Identify which cell holds the provided text, then report its (x, y) central coordinate. 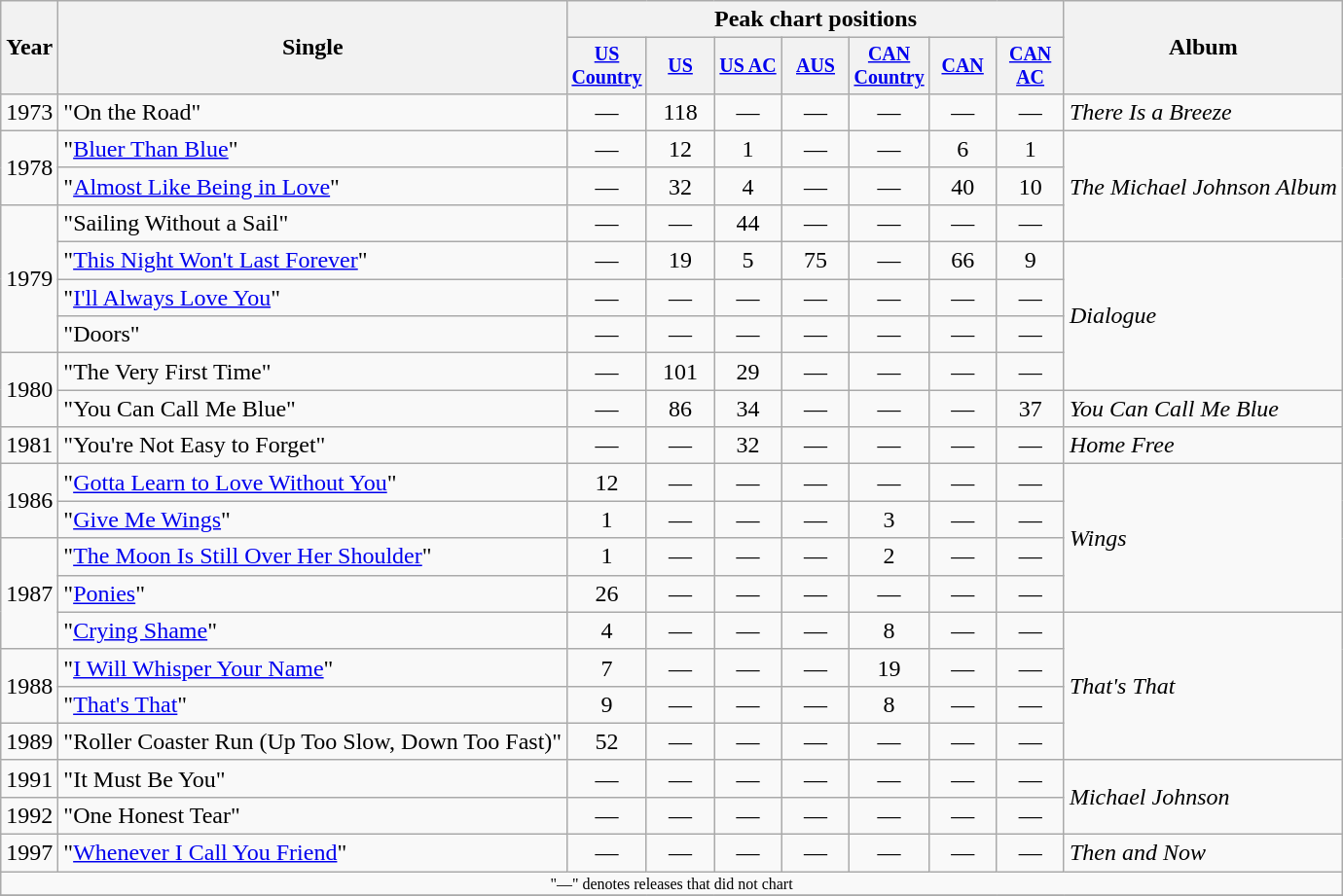
"Crying Shame" (313, 630)
1989 (29, 741)
"—" denotes releases that did not chart (671, 883)
52 (607, 741)
"Roller Coaster Run (Up Too Slow, Down Too Fast)" (313, 741)
"Gotta Learn to Love Without You" (313, 483)
There Is a Breeze (1203, 112)
CAN Country (889, 66)
"Give Me Wings" (313, 520)
AUS (816, 66)
"It Must Be You" (313, 778)
2 (889, 556)
Wings (1203, 538)
66 (962, 261)
44 (747, 223)
US Country (607, 66)
"Almost Like Being in Love" (313, 186)
"I'll Always Love You" (313, 298)
29 (747, 372)
"You Can Call Me Blue" (313, 409)
"Ponies" (313, 593)
3 (889, 520)
86 (679, 409)
Peak chart positions (816, 19)
1981 (29, 446)
Single (313, 48)
That's That (1203, 686)
US (679, 66)
CAN AC (1030, 66)
The Michael Johnson Album (1203, 186)
75 (816, 261)
101 (679, 372)
Michael Johnson (1203, 797)
You Can Call Me Blue (1203, 409)
Dialogue (1203, 316)
40 (962, 186)
"The Very First Time" (313, 372)
1988 (29, 686)
1987 (29, 593)
"The Moon Is Still Over Her Shoulder" (313, 556)
Year (29, 48)
"One Honest Tear" (313, 815)
CAN (962, 66)
"That's That" (313, 704)
10 (1030, 186)
Home Free (1203, 446)
26 (607, 593)
US AC (747, 66)
"You're Not Easy to Forget" (313, 446)
1992 (29, 815)
118 (679, 112)
7 (607, 667)
"I Will Whisper Your Name" (313, 667)
1980 (29, 390)
34 (747, 409)
1997 (29, 853)
"Sailing Without a Sail" (313, 223)
"Whenever I Call You Friend" (313, 853)
6 (962, 149)
1978 (29, 167)
1991 (29, 778)
37 (1030, 409)
"Doors" (313, 335)
1973 (29, 112)
5 (747, 261)
1979 (29, 278)
Then and Now (1203, 853)
"On the Road" (313, 112)
Album (1203, 48)
"Bluer Than Blue" (313, 149)
"This Night Won't Last Forever" (313, 261)
1986 (29, 501)
